Locate the cell with the specified text and output its (X, Y) center coordinate. 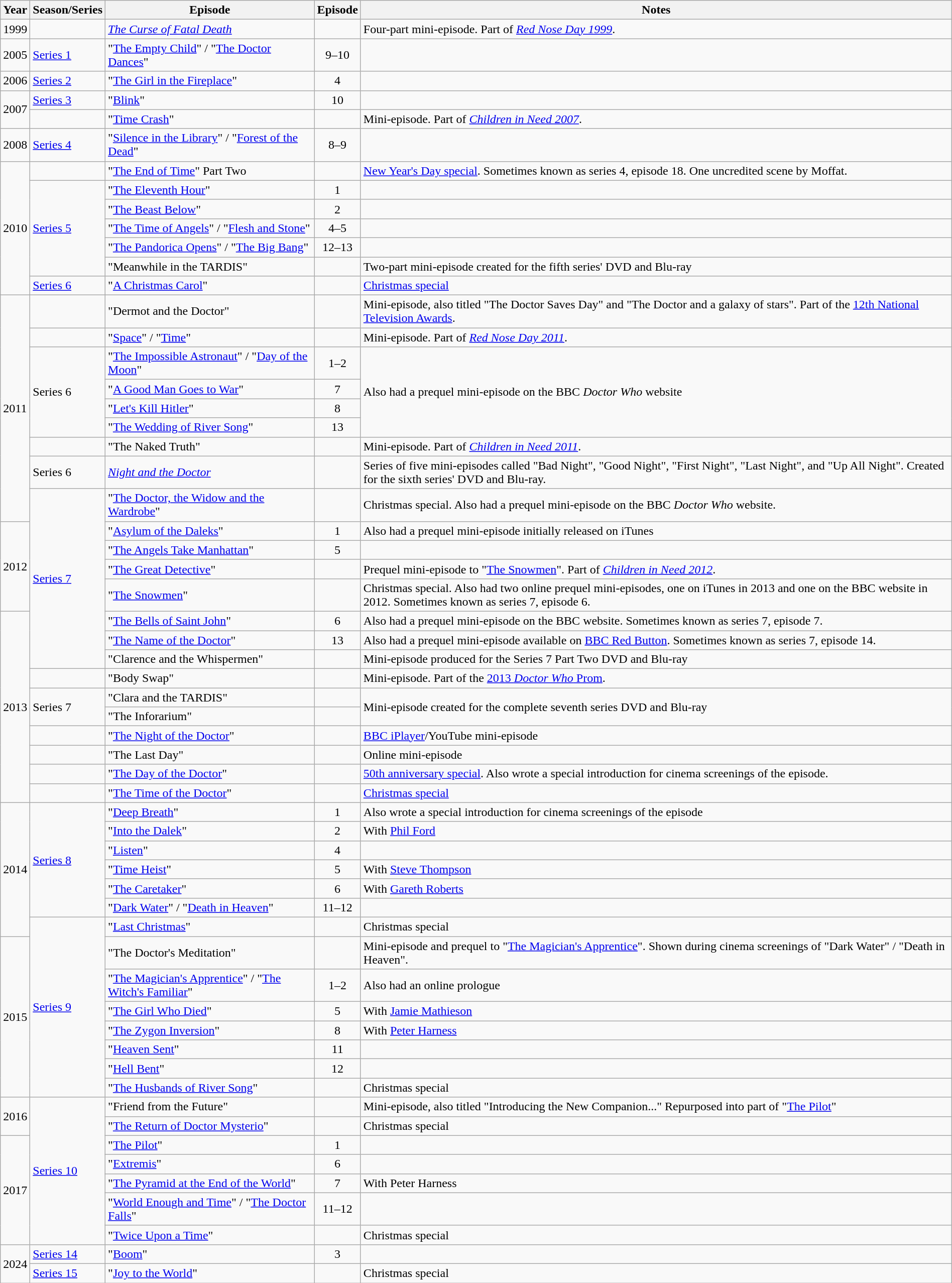
Four-part mini-episode. Part of Red Nose Day 1999. (656, 29)
"The Eleventh Hour" (210, 190)
With Steve Thompson (656, 869)
"The Great Detective" (210, 569)
"The Night of the Doctor" (210, 736)
2006 (15, 81)
2007 (15, 109)
2005 (15, 55)
"Space" / "Time" (210, 337)
"Dermot and the Doctor" (210, 311)
"Friend from the Future" (210, 1107)
Also had a prequel mini-episode on the BBC website. Sometimes known as series 7, episode 7. (656, 621)
"The Girl in the Fireplace" (210, 81)
Season/Series (68, 10)
"The Zygon Inversion" (210, 1030)
4–5 (337, 228)
9–10 (337, 55)
10 (337, 100)
"Asylum of the Daleks" (210, 531)
BBC iPlayer/YouTube mini-episode (656, 736)
"The Girl Who Died" (210, 1011)
Also had a prequel mini-episode initially released on iTunes (656, 531)
New Year's Day special. Sometimes known as series 4, episode 18. One uncredited scene by Moffat. (656, 171)
Two-part mini-episode created for the fifth series' DVD and Blu-ray (656, 267)
"The Time of the Doctor" (210, 793)
11 (337, 1049)
Mini-episode. Part of the 2013 Doctor Who Prom. (656, 678)
"The Naked Truth" (210, 446)
2015 (15, 1016)
"Into the Dalek" (210, 831)
"The Bells of Saint John" (210, 621)
12 (337, 1069)
Series 5 (68, 228)
Mini-episode created for the complete seventh series DVD and Blu-ray (656, 707)
"Listen" (210, 850)
"The Snowmen" (210, 595)
2010 (15, 228)
Mini-episode, also titled "The Doctor Saves Day" and "The Doctor and a galaxy of stars". Part of the 12th National Television Awards. (656, 311)
With Gareth Roberts (656, 888)
"The Return of Doctor Mysterio" (210, 1126)
"The Angels Take Manhattan" (210, 550)
"The Pyramid at the End of the World" (210, 1183)
Year (15, 10)
50th anniversary special. Also wrote a special introduction for cinema screenings of the episode. (656, 774)
Mini-episode. Part of Children in Need 2007. (656, 119)
"The Impossible Astronaut" / "Day of the Moon" (210, 364)
"World Enough and Time" / "The Doctor Falls" (210, 1209)
"Clara and the TARDIS" (210, 697)
Notes (656, 10)
"A Christmas Carol" (210, 286)
"Clarence and the Whispermen" (210, 659)
"The Doctor, the Widow and the Wardrobe" (210, 505)
2014 (15, 869)
2017 (15, 1190)
"Meanwhile in the TARDIS" (210, 267)
12–13 (337, 247)
Also wrote a special introduction for cinema screenings of the episode (656, 812)
"The Inforarium" (210, 717)
2012 (15, 566)
"Blink" (210, 100)
"Heaven Sent" (210, 1049)
1999 (15, 29)
3 (337, 1254)
Series 1 (68, 55)
Series 8 (68, 860)
"Boom" (210, 1254)
Online mini-episode (656, 755)
8–9 (337, 145)
Also had a prequel mini-episode on the BBC Doctor Who website (656, 392)
The Curse of Fatal Death (210, 29)
Series 9 (68, 1007)
With Phil Ford (656, 831)
"The Pilot" (210, 1145)
"The Time of Angels" / "Flesh and Stone" (210, 228)
With Jamie Mathieson (656, 1011)
"The Pandorica Opens" / "The Big Bang" (210, 247)
Night and the Doctor (210, 472)
"The Empty Child" / "The Doctor Dances" (210, 55)
"The Caretaker" (210, 888)
"The Husbands of River Song" (210, 1088)
Mini-episode. Part of Children in Need 2011. (656, 446)
"The Doctor's Meditation" (210, 952)
"Time Heist" (210, 869)
2008 (15, 145)
Also had an online prologue (656, 985)
"The Wedding of River Song" (210, 427)
"The Magician's Apprentice" / "The Witch's Familiar" (210, 985)
"Twice Upon a Time" (210, 1235)
"Time Crash" (210, 119)
Mini-episode, also titled "Introducing the New Companion..." Repurposed into part of "The Pilot" (656, 1107)
"Silence in the Library" / "Forest of the Dead" (210, 145)
Series 4 (68, 145)
"Deep Breath" (210, 812)
"Extremis" (210, 1164)
2016 (15, 1116)
"Dark Water" / "Death in Heaven" (210, 907)
"Joy to the World" (210, 1273)
"A Good Man Goes to War" (210, 389)
2013 (15, 707)
"Body Swap" (210, 678)
"The Beast Below" (210, 209)
Mini-episode. Part of Red Nose Day 2011. (656, 337)
"The End of Time" Part Two (210, 171)
Mini-episode produced for the Series 7 Part Two DVD and Blu-ray (656, 659)
2011 (15, 409)
"Hell Bent" (210, 1069)
Also had a prequel mini-episode available on BBC Red Button. Sometimes known as series 7, episode 14. (656, 640)
Series 3 (68, 100)
Series 2 (68, 81)
Mini-episode and prequel to "The Magician's Apprentice". Shown during cinema screenings of "Dark Water" / "Death in Heaven". (656, 952)
Series 14 (68, 1254)
Series 15 (68, 1273)
"The Last Day" (210, 755)
"The Name of the Doctor" (210, 640)
"Let's Kill Hitler" (210, 408)
2024 (15, 1263)
Prequel mini-episode to "The Snowmen". Part of Children in Need 2012. (656, 569)
Series 10 (68, 1171)
Christmas special. Also had a prequel mini-episode on the BBC Doctor Who website. (656, 505)
"The Day of the Doctor" (210, 774)
"Last Christmas" (210, 926)
